Return [x, y] of the center of cell containing provided text 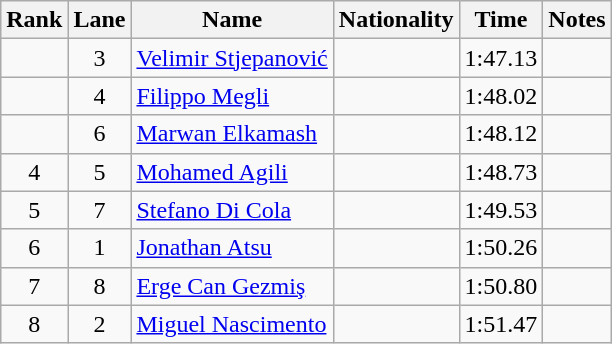
Name [232, 20]
1:48.73 [501, 172]
Rank [34, 20]
Notes [577, 20]
1:50.26 [501, 248]
Nationality [396, 20]
1:49.53 [501, 210]
2 [100, 324]
1:48.12 [501, 134]
Marwan Elkamash [232, 134]
Erge Can Gezmiş [232, 286]
1:48.02 [501, 96]
Filippo Megli [232, 96]
Stefano Di Cola [232, 210]
Jonathan Atsu [232, 248]
Miguel Nascimento [232, 324]
1:47.13 [501, 58]
Mohamed Agili [232, 172]
1:51.47 [501, 324]
3 [100, 58]
Velimir Stjepanović [232, 58]
Lane [100, 20]
Time [501, 20]
1:50.80 [501, 286]
1 [100, 248]
